Find where the given text appears and provide that cell's center as (x, y) coordinate. 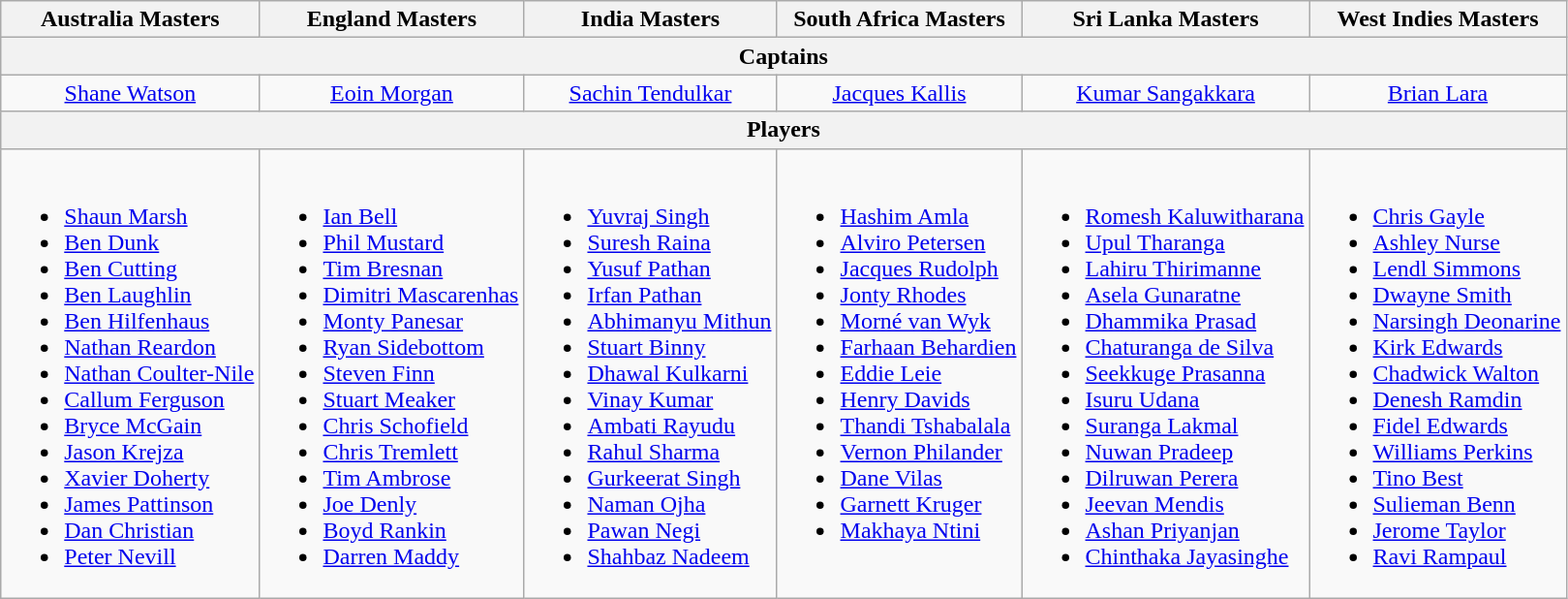
West Indies Masters (1437, 19)
Kumar Sangakkara (1166, 93)
India Masters (651, 19)
Shane Watson (130, 93)
Captains (784, 56)
Sachin Tendulkar (651, 93)
Jacques Kallis (899, 93)
Eoin Morgan (391, 93)
England Masters (391, 19)
Brian Lara (1437, 93)
Sri Lanka Masters (1166, 19)
Players (784, 130)
South Africa Masters (899, 19)
Australia Masters (130, 19)
